Provide the (X, Y) coordinate of the cell's center where the given text is located.  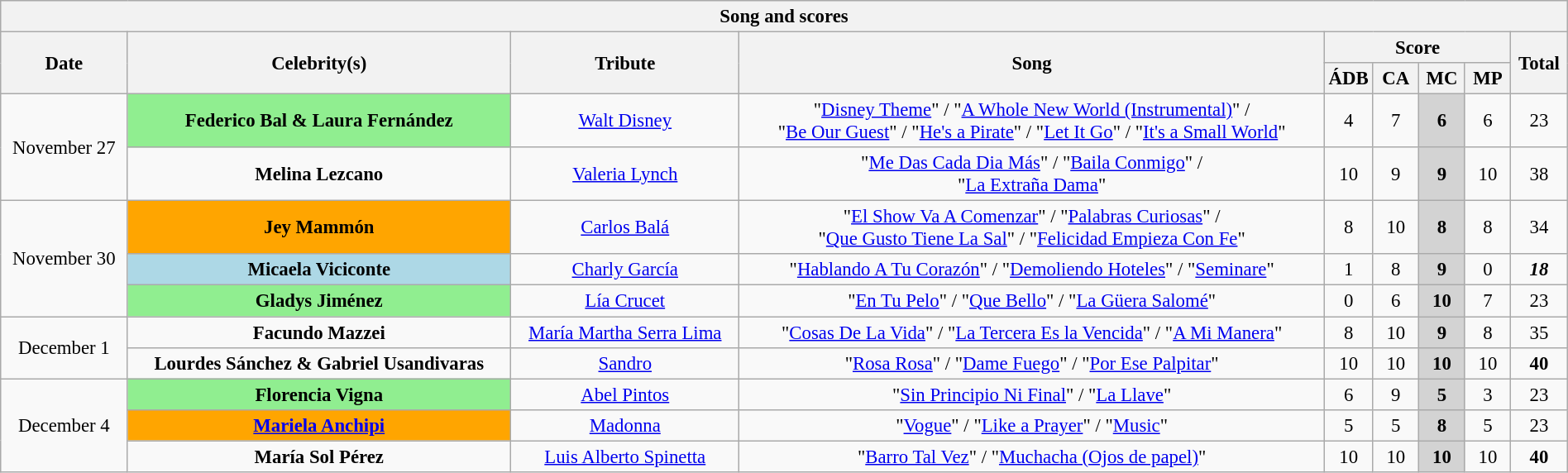
Celebrity(s) (319, 63)
Song (1032, 63)
Luis Alberto Spinetta (625, 456)
"Cosas De La Vida" / "La Tercera Es la Vencida" / "A Mi Manera" (1032, 332)
CA (1396, 79)
Federico Bal & Laura Fernández (319, 121)
Valeria Lynch (625, 174)
34 (1539, 228)
Lourdes Sánchez & Gabriel Usandivaras (319, 363)
Song and scores (784, 17)
Florencia Vigna (319, 394)
Mariela Anchipi (319, 425)
"Hablando A Tu Corazón" / "Demoliendo Hoteles" / "Seminare" (1032, 270)
Walt Disney (625, 121)
Melina Lezcano (319, 174)
"Sin Principio Ni Final" / "La Llave" (1032, 394)
MP (1488, 79)
Jey Mammón (319, 228)
María Sol Pérez (319, 456)
Score (1417, 48)
Charly García (625, 270)
Madonna (625, 425)
Lía Crucet (625, 301)
"El Show Va A Comenzar" / "Palabras Curiosas" / "Que Gusto Tiene La Sal" / "Felicidad Empieza Con Fe" (1032, 228)
ÁDB (1348, 79)
December 1 (65, 347)
"Rosa Rosa" / "Dame Fuego" / "Por Ese Palpitar" (1032, 363)
"Vogue" / "Like a Prayer" / "Music" (1032, 425)
"Barro Tal Vez" / "Muchacha (Ojos de papel)" (1032, 456)
3 (1488, 394)
María Martha Serra Lima (625, 332)
35 (1539, 332)
November 30 (65, 259)
November 27 (65, 147)
"Disney Theme" / "A Whole New World (Instrumental)" / "Be Our Guest" / "He's a Pirate" / "Let It Go" / "It's a Small World" (1032, 121)
"En Tu Pelo" / "Que Bello" / "La Güera Salomé" (1032, 301)
Facundo Mazzei (319, 332)
1 (1348, 270)
Carlos Balá (625, 228)
4 (1348, 121)
Abel Pintos (625, 394)
38 (1539, 174)
Tribute (625, 63)
MC (1442, 79)
Sandro (625, 363)
Date (65, 63)
Gladys Jiménez (319, 301)
18 (1539, 270)
Total (1539, 63)
"Me Das Cada Dia Más" / "Baila Conmigo" / "La Extraña Dama" (1032, 174)
Micaela Viciconte (319, 270)
December 4 (65, 425)
